Locate the cell with the specified text and output its (x, y) center coordinate. 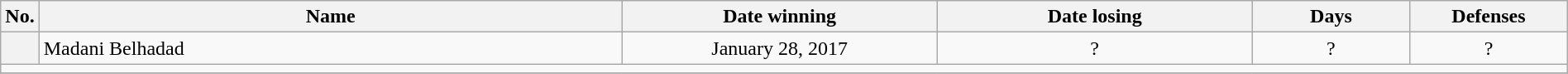
January 28, 2017 (779, 48)
Date winning (779, 17)
Days (1331, 17)
No. (20, 17)
Defenses (1489, 17)
Date losing (1095, 17)
Madani Belhadad (331, 48)
Name (331, 17)
